Capture the cell that displays the provided text and extract its [X, Y] central coordinate. 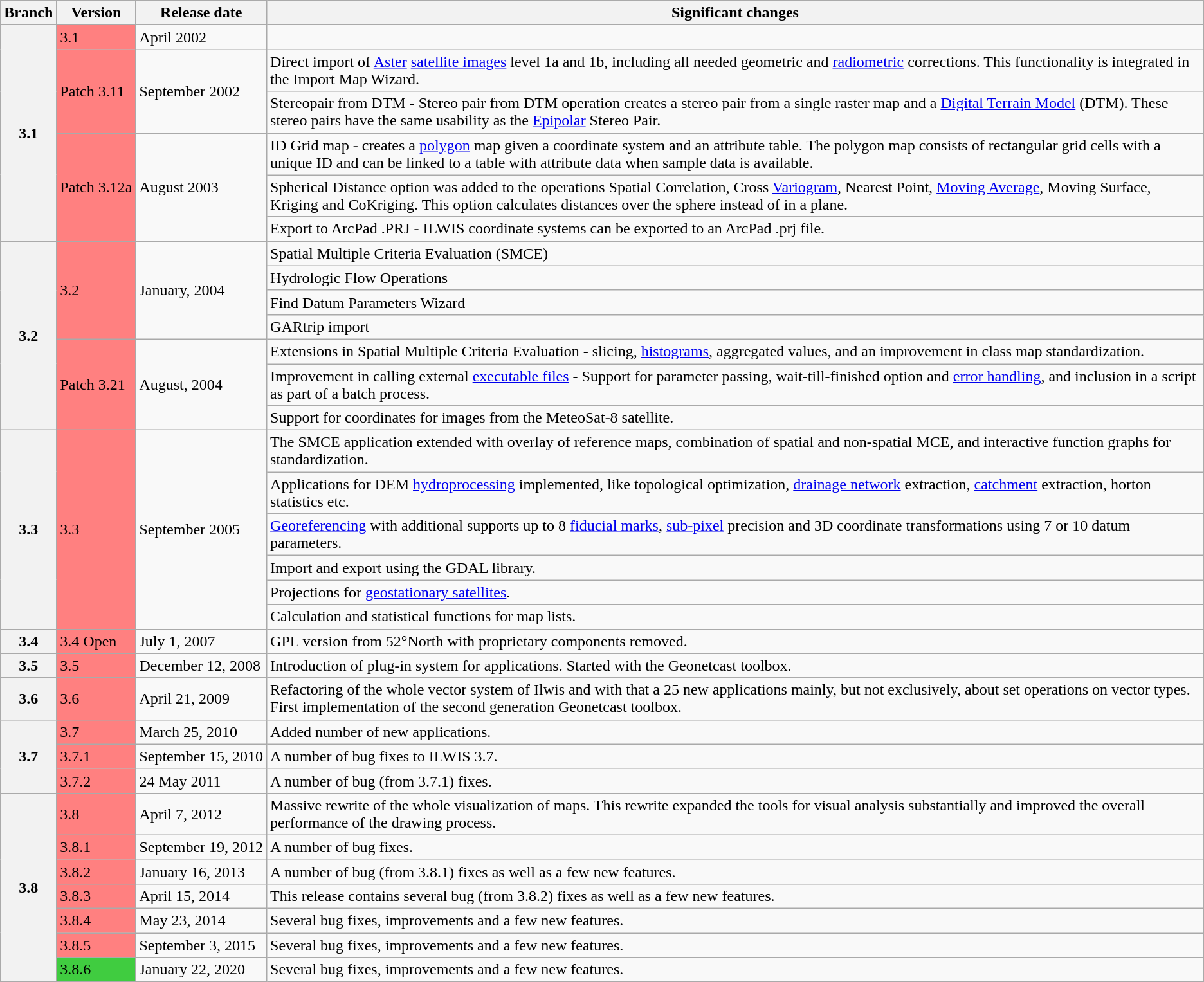
January 22, 2020 [201, 970]
December 12, 2008 [201, 666]
Find Datum Parameters Wizard [736, 302]
3.8.5 [96, 945]
September 19, 2012 [201, 847]
GARtrip import [736, 327]
Support for coordinates for images from the MeteoSat-8 satellite. [736, 418]
September 2002 [201, 91]
3.8.6 [96, 970]
3.8.3 [96, 896]
A number of bug fixes. [736, 847]
Patch 3.12a [96, 187]
July 1, 2007 [201, 641]
Hydrologic Flow Operations [736, 278]
3.8.4 [96, 921]
3.8.2 [96, 871]
Introduction of plug-in system for applications. Started with the Geonetcast toolbox. [736, 666]
Patch 3.21 [96, 385]
24 May 2011 [201, 781]
3.8.1 [96, 847]
April 2002 [201, 37]
This release contains several bug (from 3.8.2) fixes as well as a few new features. [736, 896]
Export to ArcPad .PRJ - ILWIS coordinate systems can be exported to an ArcPad .prj file. [736, 229]
Georeferencing with additional supports up to 8 fiducial marks, sub-pixel precision and 3D coordinate transformations using 7 or 10 datum parameters. [736, 535]
April 7, 2012 [201, 814]
Branch [28, 13]
Release date [201, 13]
April 21, 2009 [201, 698]
September 15, 2010 [201, 756]
GPL version from 52°North with proprietary components removed. [736, 641]
3.4 [28, 641]
Calculation and statistical functions for map lists. [736, 617]
August 2003 [201, 187]
April 15, 2014 [201, 896]
A number of bug (from 3.8.1) fixes as well as a few new features. [736, 871]
September 2005 [201, 530]
Significant changes [736, 13]
Patch 3.11 [96, 91]
3.4 Open [96, 641]
Import and export using the GDAL library. [736, 568]
Added number of new applications. [736, 732]
August, 2004 [201, 385]
Projections for geostationary satellites. [736, 592]
Spatial Multiple Criteria Evaluation (SMCE) [736, 253]
January 16, 2013 [201, 871]
March 25, 2010 [201, 732]
Version [96, 13]
A number of bug fixes to ILWIS 3.7. [736, 756]
January, 2004 [201, 290]
Extensions in Spatial Multiple Criteria Evaluation - slicing, histograms, aggregated values, and an improvement in class map standardization. [736, 351]
3.7.1 [96, 756]
May 23, 2014 [201, 921]
3.7.2 [96, 781]
A number of bug (from 3.7.1) fixes. [736, 781]
September 3, 2015 [201, 945]
